Scan for the cell matching the given text and deliver its (x, y) coordinate at center. 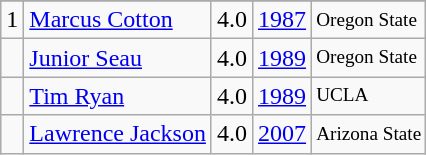
1987 (282, 20)
1 (12, 20)
Arizona State (369, 134)
Lawrence Jackson (118, 134)
Junior Seau (118, 58)
Tim Ryan (118, 96)
UCLA (369, 96)
2007 (282, 134)
Marcus Cotton (118, 20)
